Return the (X, Y) coordinate for the center point of the cell that contains the specified text.  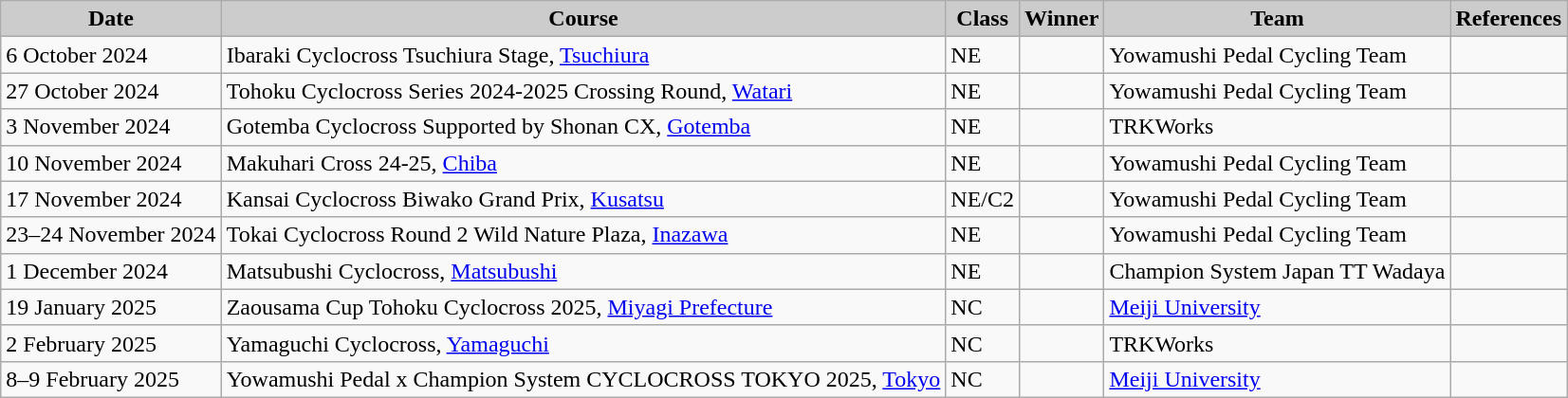
Champion System Japan TT Wadaya (1277, 271)
Zaousama Cup Tohoku Cyclocross 2025, Miyagi Prefecture (583, 307)
23–24 November 2024 (111, 235)
Course (583, 19)
2 February 2025 (111, 343)
Tokai Cyclocross Round 2 Wild Nature Plaza, Inazawa (583, 235)
Yowamushi Pedal x Champion System CYCLOCROSS TOKYO 2025, Tokyo (583, 379)
Class (983, 19)
3 November 2024 (111, 127)
Makuhari Cross 24-25, Chiba (583, 163)
8–9 February 2025 (111, 379)
Winner (1062, 19)
27 October 2024 (111, 91)
Date (111, 19)
1 December 2024 (111, 271)
Kansai Cyclocross Biwako Grand Prix, Kusatsu (583, 199)
19 January 2025 (111, 307)
Matsubushi Cyclocross, Matsubushi (583, 271)
References (1508, 19)
Tohoku Cyclocross Series 2024-2025 Crossing Round, Watari (583, 91)
Gotemba Cyclocross Supported by Shonan CX, Gotemba (583, 127)
17 November 2024 (111, 199)
Yamaguchi Cyclocross, Yamaguchi (583, 343)
NE/C2 (983, 199)
10 November 2024 (111, 163)
Team (1277, 19)
6 October 2024 (111, 55)
Ibaraki Cyclocross Tsuchiura Stage, Tsuchiura (583, 55)
